Detect which cell encompasses the target text, then output its [X, Y] center coordinate. 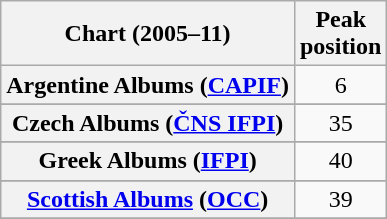
Chart (2005–11) [148, 34]
Peakposition [340, 34]
Argentine Albums (CAPIF) [148, 85]
40 [340, 161]
35 [340, 123]
39 [340, 199]
Scottish Albums (OCC) [148, 199]
Greek Albums (IFPI) [148, 161]
Czech Albums (ČNS IFPI) [148, 123]
6 [340, 85]
